Output the [X, Y] coordinate of the center of the cell containing the given text.  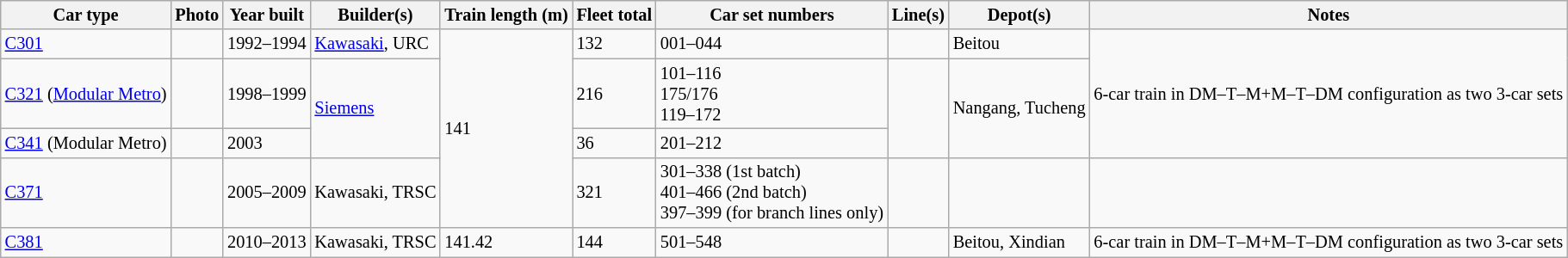
C321 (Modular Metro) [86, 94]
Kawasaki, URC [375, 44]
Year built [267, 15]
Line(s) [918, 15]
Depot(s) [1020, 15]
2003 [267, 143]
216 [615, 94]
Siemens [375, 108]
2005–2009 [267, 193]
301–338 (1st batch)401–466 (2nd batch)397–399 (for branch lines only) [772, 193]
1992–1994 [267, 44]
C371 [86, 193]
141 [506, 129]
C301 [86, 44]
C381 [86, 243]
Photo [196, 15]
Beitou, Xindian [1020, 243]
144 [615, 243]
Train length (m) [506, 15]
Nangang, Tucheng [1020, 108]
Beitou [1020, 44]
Car type [86, 15]
C341 (Modular Metro) [86, 143]
141.42 [506, 243]
Fleet total [615, 15]
Notes [1329, 15]
Car set numbers [772, 15]
501–548 [772, 243]
321 [615, 193]
2010–2013 [267, 243]
1998–1999 [267, 94]
101–116175/176119–172 [772, 94]
001–044 [772, 44]
132 [615, 44]
201–212 [772, 143]
36 [615, 143]
Builder(s) [375, 15]
